Identify which cell holds the provided text, then report its [x, y] central coordinate. 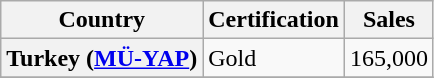
Certification [274, 20]
Sales [388, 20]
165,000 [388, 58]
Country [102, 20]
Turkey (MÜ-YAP) [102, 58]
Gold [274, 58]
